Locate the cell with the specified text and output its (X, Y) center coordinate. 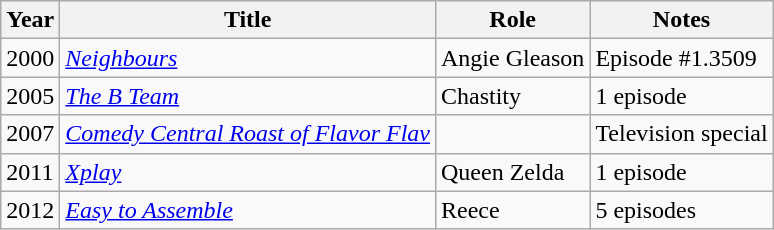
Year (30, 20)
Easy to Assemble (248, 210)
2000 (30, 58)
5 episodes (682, 210)
Chastity (512, 96)
Television special (682, 134)
Queen Zelda (512, 172)
2007 (30, 134)
Comedy Central Roast of Flavor Flav (248, 134)
2011 (30, 172)
Reece (512, 210)
Role (512, 20)
Xplay (248, 172)
The B Team (248, 96)
2012 (30, 210)
Episode #1.3509 (682, 58)
2005 (30, 96)
Title (248, 20)
Angie Gleason (512, 58)
Neighbours (248, 58)
Notes (682, 20)
